Locate the cell with the specified text and output its [x, y] center coordinate. 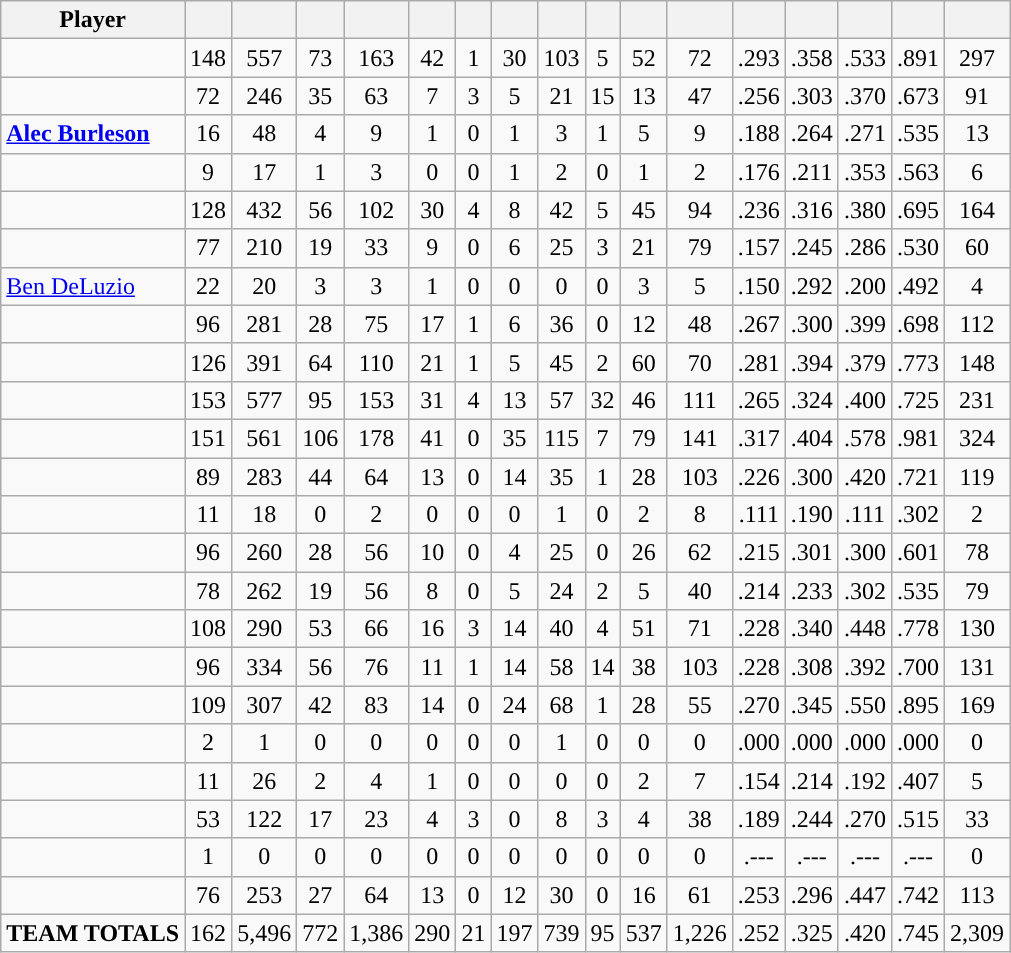
.578 [864, 438]
772 [320, 933]
23 [376, 819]
.530 [918, 248]
253 [264, 895]
537 [644, 933]
.244 [812, 819]
.492 [918, 286]
5,496 [264, 933]
106 [320, 438]
739 [562, 933]
.399 [864, 324]
557 [264, 58]
27 [320, 895]
.226 [758, 477]
.154 [758, 781]
164 [976, 210]
.673 [918, 96]
57 [562, 400]
110 [376, 362]
162 [208, 933]
.296 [812, 895]
.358 [812, 58]
.778 [918, 629]
.700 [918, 667]
281 [264, 324]
.200 [864, 286]
.392 [864, 667]
.721 [918, 477]
1,226 [700, 933]
.353 [864, 172]
.695 [918, 210]
324 [976, 438]
.189 [758, 819]
46 [644, 400]
262 [264, 591]
.303 [812, 96]
.550 [864, 705]
.150 [758, 286]
.190 [812, 515]
18 [264, 515]
91 [976, 96]
.281 [758, 362]
246 [264, 96]
108 [208, 629]
391 [264, 362]
66 [376, 629]
94 [700, 210]
32 [602, 400]
260 [264, 553]
.725 [918, 400]
432 [264, 210]
.215 [758, 553]
68 [562, 705]
77 [208, 248]
.533 [864, 58]
.515 [918, 819]
.340 [812, 629]
.448 [864, 629]
61 [700, 895]
577 [264, 400]
51 [644, 629]
197 [514, 933]
126 [208, 362]
111 [700, 400]
.233 [812, 591]
15 [602, 96]
169 [976, 705]
.192 [864, 781]
113 [976, 895]
58 [562, 667]
210 [264, 248]
.601 [918, 553]
2,309 [976, 933]
.308 [812, 667]
Alec Burleson [93, 134]
Player [93, 20]
52 [644, 58]
.264 [812, 134]
307 [264, 705]
70 [700, 362]
44 [320, 477]
.891 [918, 58]
115 [562, 438]
.236 [758, 210]
.211 [812, 172]
Ben DeLuzio [93, 286]
.563 [918, 172]
297 [976, 58]
102 [376, 210]
.252 [758, 933]
36 [562, 324]
334 [264, 667]
.286 [864, 248]
283 [264, 477]
.394 [812, 362]
151 [208, 438]
.253 [758, 895]
55 [700, 705]
.379 [864, 362]
.317 [758, 438]
.981 [918, 438]
.316 [812, 210]
.404 [812, 438]
112 [976, 324]
.245 [812, 248]
.370 [864, 96]
20 [264, 286]
83 [376, 705]
.265 [758, 400]
.447 [864, 895]
89 [208, 477]
.773 [918, 362]
561 [264, 438]
109 [208, 705]
.698 [918, 324]
62 [700, 553]
63 [376, 96]
163 [376, 58]
131 [976, 667]
47 [700, 96]
.745 [918, 933]
130 [976, 629]
1,386 [376, 933]
122 [264, 819]
10 [432, 553]
75 [376, 324]
141 [700, 438]
.324 [812, 400]
128 [208, 210]
178 [376, 438]
.271 [864, 134]
.301 [812, 553]
TEAM TOTALS [93, 933]
22 [208, 286]
.325 [812, 933]
.176 [758, 172]
.256 [758, 96]
.292 [812, 286]
.380 [864, 210]
73 [320, 58]
31 [432, 400]
119 [976, 477]
71 [700, 629]
.188 [758, 134]
.742 [918, 895]
.400 [864, 400]
231 [976, 400]
.267 [758, 324]
.293 [758, 58]
.345 [812, 705]
.157 [758, 248]
41 [432, 438]
.407 [918, 781]
.895 [918, 705]
